Provide the [x, y] coordinate of the cell's center where the given text is located.  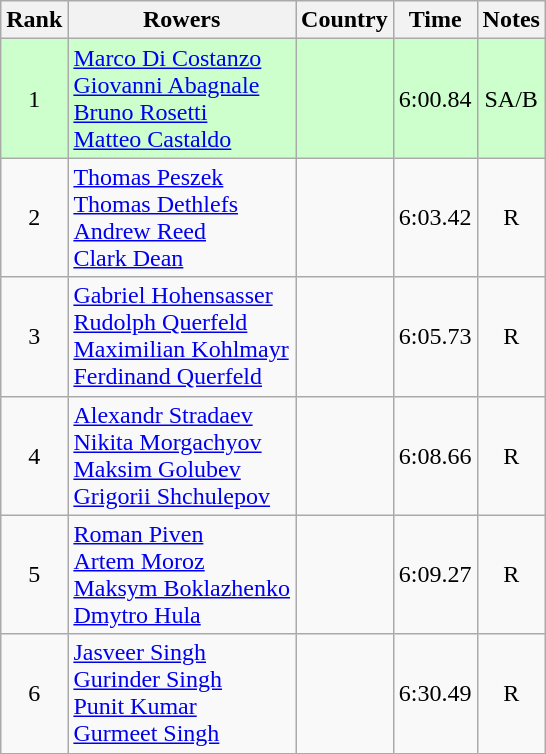
4 [34, 456]
6:05.73 [435, 336]
6:30.49 [435, 694]
6:08.66 [435, 456]
Time [435, 20]
Alexandr StradaevNikita MorgachyovMaksim GolubevGrigorii Shchulepov [182, 456]
Rowers [182, 20]
SA/B [511, 98]
Thomas PeszekThomas DethlefsAndrew ReedClark Dean [182, 218]
6:00.84 [435, 98]
6:09.27 [435, 574]
Marco Di CostanzoGiovanni AbagnaleBruno RosettiMatteo Castaldo [182, 98]
1 [34, 98]
3 [34, 336]
Country [345, 20]
Rank [34, 20]
5 [34, 574]
Gabriel HohensasserRudolph QuerfeldMaximilian KohlmayrFerdinand Querfeld [182, 336]
Jasveer SinghGurinder SinghPunit KumarGurmeet Singh [182, 694]
2 [34, 218]
6:03.42 [435, 218]
Notes [511, 20]
Roman PivenArtem MorozMaksym BoklazhenkoDmytro Hula [182, 574]
6 [34, 694]
